Extract the [X, Y] coordinate from the center of the cell holding the provided text.  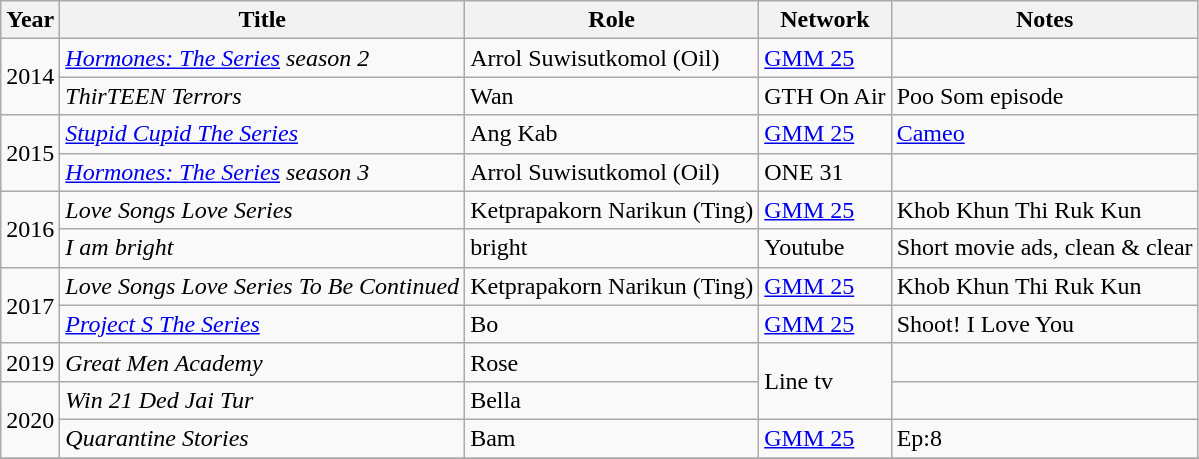
bright [612, 248]
2019 [30, 362]
Ep:8 [1044, 438]
Title [262, 20]
Wan [612, 96]
Hormones: The Series season 2 [262, 58]
Rose [612, 362]
Love Songs Love Series To Be Continued [262, 286]
Great Men Academy [262, 362]
Poo Som episode [1044, 96]
2017 [30, 305]
Cameo [1044, 134]
ThirTEEN Terrors [262, 96]
Year [30, 20]
GTH On Air [825, 96]
Shoot! I Love You [1044, 324]
Network [825, 20]
Ang Kab [612, 134]
Win 21 Ded Jai Tur [262, 400]
Bam [612, 438]
Line tv [825, 381]
Role [612, 20]
2014 [30, 77]
2020 [30, 419]
Project S The Series [262, 324]
Short movie ads, clean & clear [1044, 248]
Bella [612, 400]
Youtube [825, 248]
Quarantine Stories [262, 438]
2016 [30, 229]
I am bright [262, 248]
Love Songs Love Series [262, 210]
Hormones: The Series season 3 [262, 172]
2015 [30, 153]
Bo [612, 324]
Stupid Cupid The Series [262, 134]
Notes [1044, 20]
ONE 31 [825, 172]
